Return [x, y] of the center of cell containing provided text 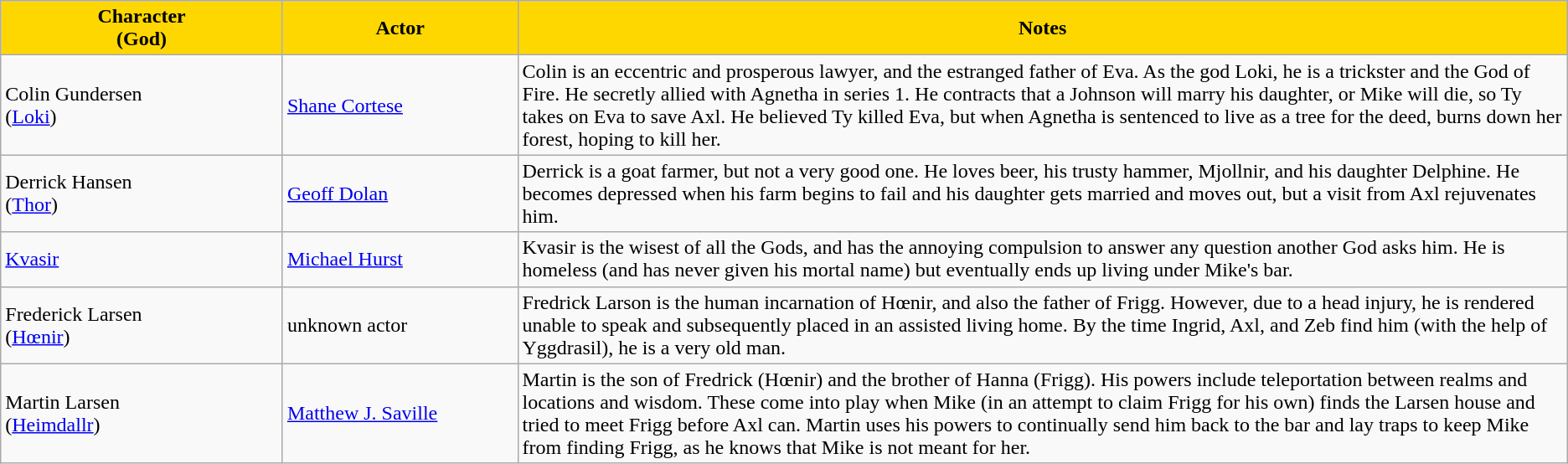
Derrick Hansen(Thor) [142, 193]
Notes [1042, 28]
Martin Larsen(Heimdallr) [142, 414]
Character(God) [142, 28]
Matthew J. Saville [400, 414]
unknown actor [400, 325]
Actor [400, 28]
Geoff Dolan [400, 193]
Colin Gundersen(Loki) [142, 106]
Shane Cortese [400, 106]
Kvasir [142, 260]
Frederick Larsen(Hœnir) [142, 325]
Michael Hurst [400, 260]
